From the cell containing the given text, extract its center point as (x, y) coordinate. 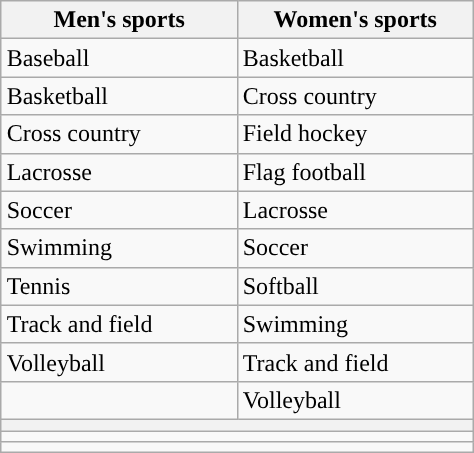
Softball (355, 286)
Field hockey (355, 134)
Tennis (119, 286)
Women's sports (355, 20)
Flag football (355, 172)
Baseball (119, 58)
Men's sports (119, 20)
